From the cell containing the given text, extract its center point as (X, Y) coordinate. 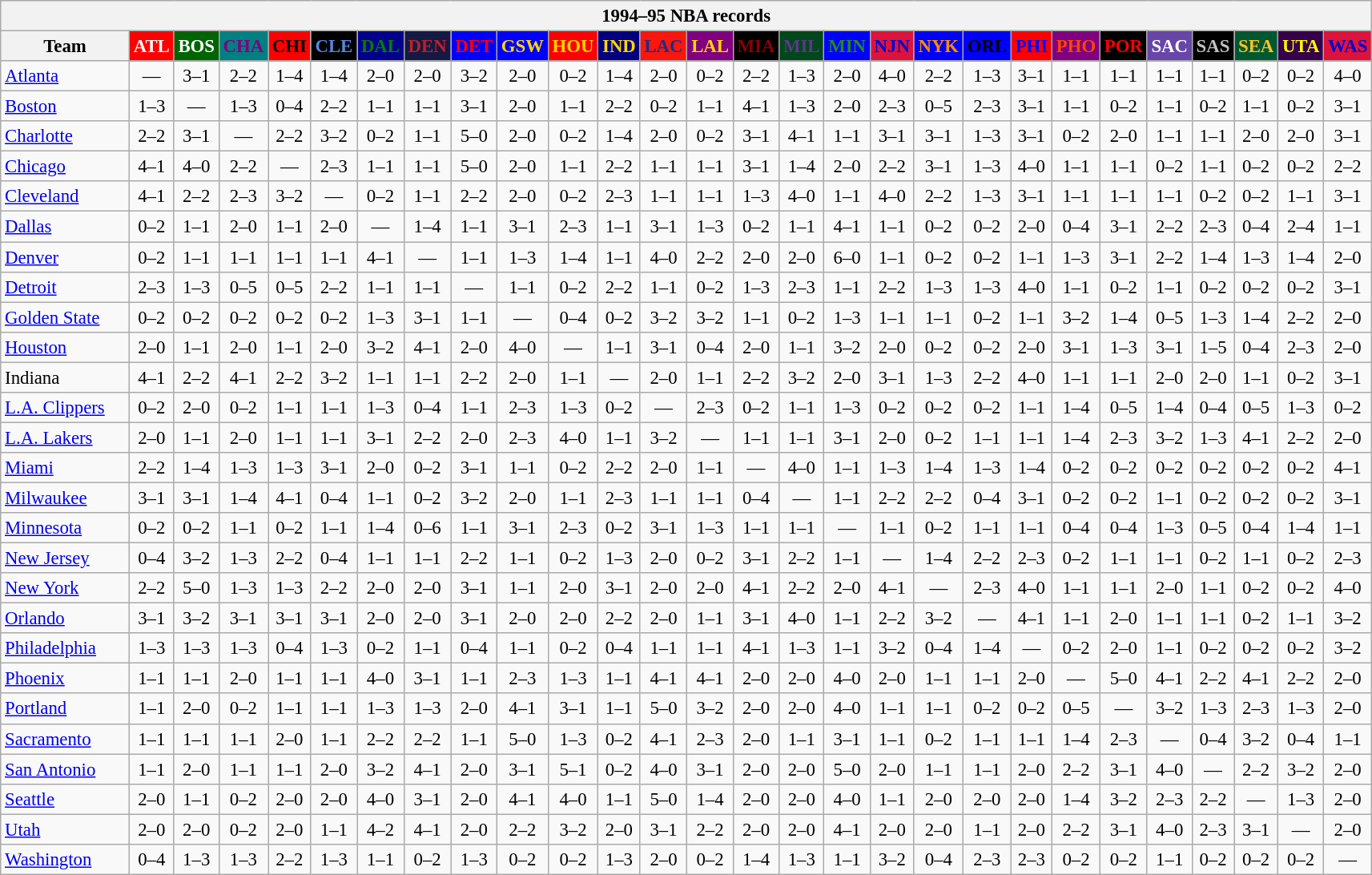
Boston (66, 107)
Orlando (66, 619)
6–0 (847, 257)
WAS (1348, 46)
L.A. Clippers (66, 408)
L.A. Lakers (66, 437)
Indiana (66, 377)
Denver (66, 257)
IND (619, 46)
Utah (66, 829)
Charlotte (66, 136)
UTA (1301, 46)
Atlanta (66, 76)
LAC (663, 46)
Philadelphia (66, 648)
MIN (847, 46)
Miami (66, 468)
2–4 (1301, 227)
Golden State (66, 317)
New Jersey (66, 558)
ORL (987, 46)
PHI (1032, 46)
Seattle (66, 799)
DEN (428, 46)
Portland (66, 709)
SEA (1256, 46)
Milwaukee (66, 498)
PHO (1076, 46)
1–5 (1213, 347)
NYK (939, 46)
POR (1123, 46)
NJN (892, 46)
DET (474, 46)
HOU (573, 46)
Cleveland (66, 196)
4–2 (381, 829)
Chicago (66, 167)
Team (66, 46)
Phoenix (66, 679)
Dallas (66, 227)
Houston (66, 347)
San Antonio (66, 769)
MIA (756, 46)
1994–95 NBA records (686, 16)
5–1 (573, 769)
New York (66, 588)
Minnesota (66, 528)
GSW (522, 46)
Sacramento (66, 739)
MIL (802, 46)
LAL (710, 46)
DAL (381, 46)
SAC (1169, 46)
CHA (243, 46)
Detroit (66, 287)
Washington (66, 860)
CLE (333, 46)
ATL (151, 46)
SAS (1213, 46)
CHI (289, 46)
BOS (196, 46)
0–6 (428, 528)
